Search for the cell housing the specified text and yield its (x, y) center coordinate. 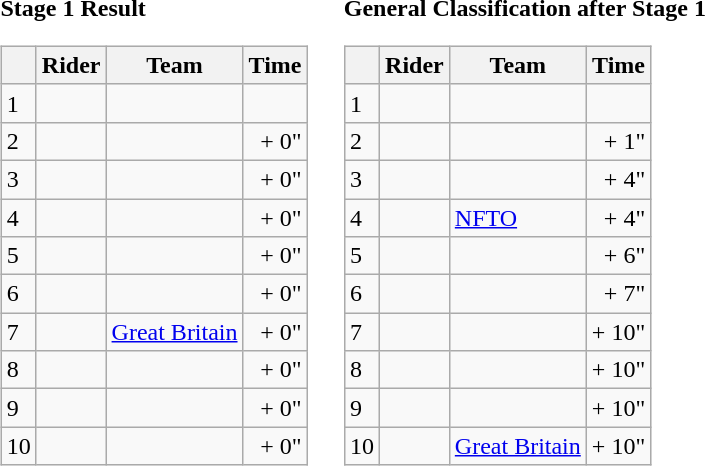
+ 6" (618, 256)
+ 7" (618, 294)
+ 1" (618, 141)
NFTO (518, 217)
